Capture the cell that displays the provided text and extract its (x, y) central coordinate. 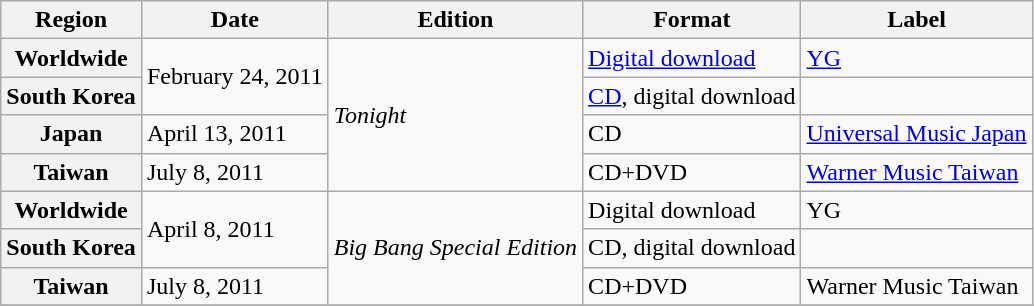
Tonight (455, 115)
Big Bang Special Edition (455, 248)
CD (692, 134)
Region (72, 20)
Japan (72, 134)
Universal Music Japan (916, 134)
Edition (455, 20)
April 13, 2011 (234, 134)
Format (692, 20)
Label (916, 20)
Date (234, 20)
February 24, 2011 (234, 77)
April 8, 2011 (234, 229)
